From the cell containing the given text, extract its center point as (x, y) coordinate. 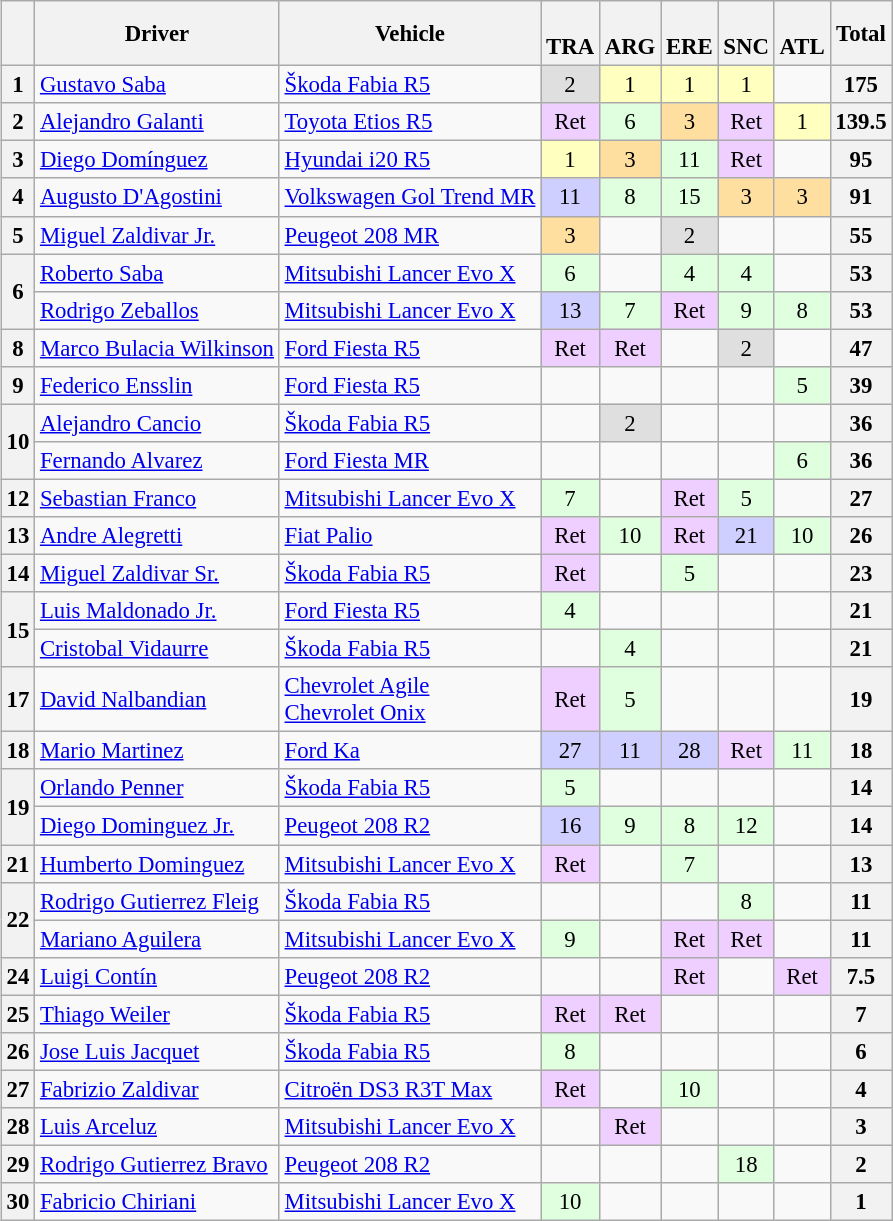
Rodrigo Gutierrez Fleig (158, 901)
Hyundai i20 R5 (410, 160)
Federico Ensslin (158, 385)
Roberto Saba (158, 273)
47 (861, 348)
Peugeot 208 MR (410, 235)
Alejandro Galanti (158, 122)
Miguel Zaldivar Jr. (158, 235)
Total (861, 34)
Volkswagen Gol Trend MR (410, 197)
Jose Luis Jacquet (158, 1051)
55 (861, 235)
Toyota Etios R5 (410, 122)
25 (18, 1014)
17 (18, 700)
Mario Martinez (158, 751)
Fiat Palio (410, 536)
Marco Bulacia Wilkinson (158, 348)
Chevrolet Agile Chevrolet Onix (410, 700)
Luis Arceluz (158, 1127)
Vehicle (410, 34)
Thiago Weiler (158, 1014)
Cristobal Vidaurre (158, 649)
139.5 (861, 122)
Driver (158, 34)
Diego Domínguez (158, 160)
ERE (690, 34)
95 (861, 160)
7.5 (861, 976)
Ford Fiesta MR (410, 461)
Mariano Aguilera (158, 939)
Miguel Zaldivar Sr. (158, 573)
SNC (746, 34)
Fabrizio Zaldivar (158, 1089)
175 (861, 85)
ARG (630, 34)
22 (18, 920)
Luis Maldonado Jr. (158, 611)
Rodrigo Zeballos (158, 310)
30 (18, 1202)
29 (18, 1164)
91 (861, 197)
Alejandro Cancio (158, 423)
Gustavo Saba (158, 85)
23 (861, 573)
Humberto Dominguez (158, 863)
Ford Ka (410, 751)
Rodrigo Gutierrez Bravo (158, 1164)
Fabricio Chiriani (158, 1202)
Augusto D'Agostini (158, 197)
ATL (802, 34)
Citroën DS3 R3T Max (410, 1089)
Andre Alegretti (158, 536)
TRA (570, 34)
16 (570, 826)
Fernando Alvarez (158, 461)
24 (18, 976)
Luigi Contín (158, 976)
Diego Dominguez Jr. (158, 826)
David Nalbandian (158, 700)
Sebastian Franco (158, 498)
39 (861, 385)
Orlando Penner (158, 788)
